Search for the cell housing the specified text and yield its [X, Y] center coordinate. 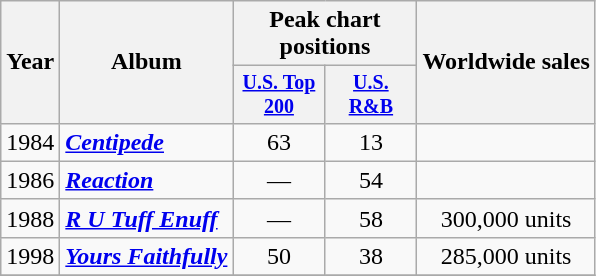
1984 [30, 142]
Album [146, 62]
Peak chart positions [325, 34]
13 [371, 142]
54 [371, 180]
U.S. R&B [371, 94]
63 [279, 142]
Centipede [146, 142]
R U Tuff Enuff [146, 218]
Worldwide sales [506, 62]
300,000 units [506, 218]
Year [30, 62]
285,000 units [506, 256]
1986 [30, 180]
58 [371, 218]
38 [371, 256]
50 [279, 256]
Reaction [146, 180]
U.S. Top 200 [279, 94]
1998 [30, 256]
Yours Faithfully [146, 256]
1988 [30, 218]
